Detect which cell encompasses the target text, then output its (X, Y) center coordinate. 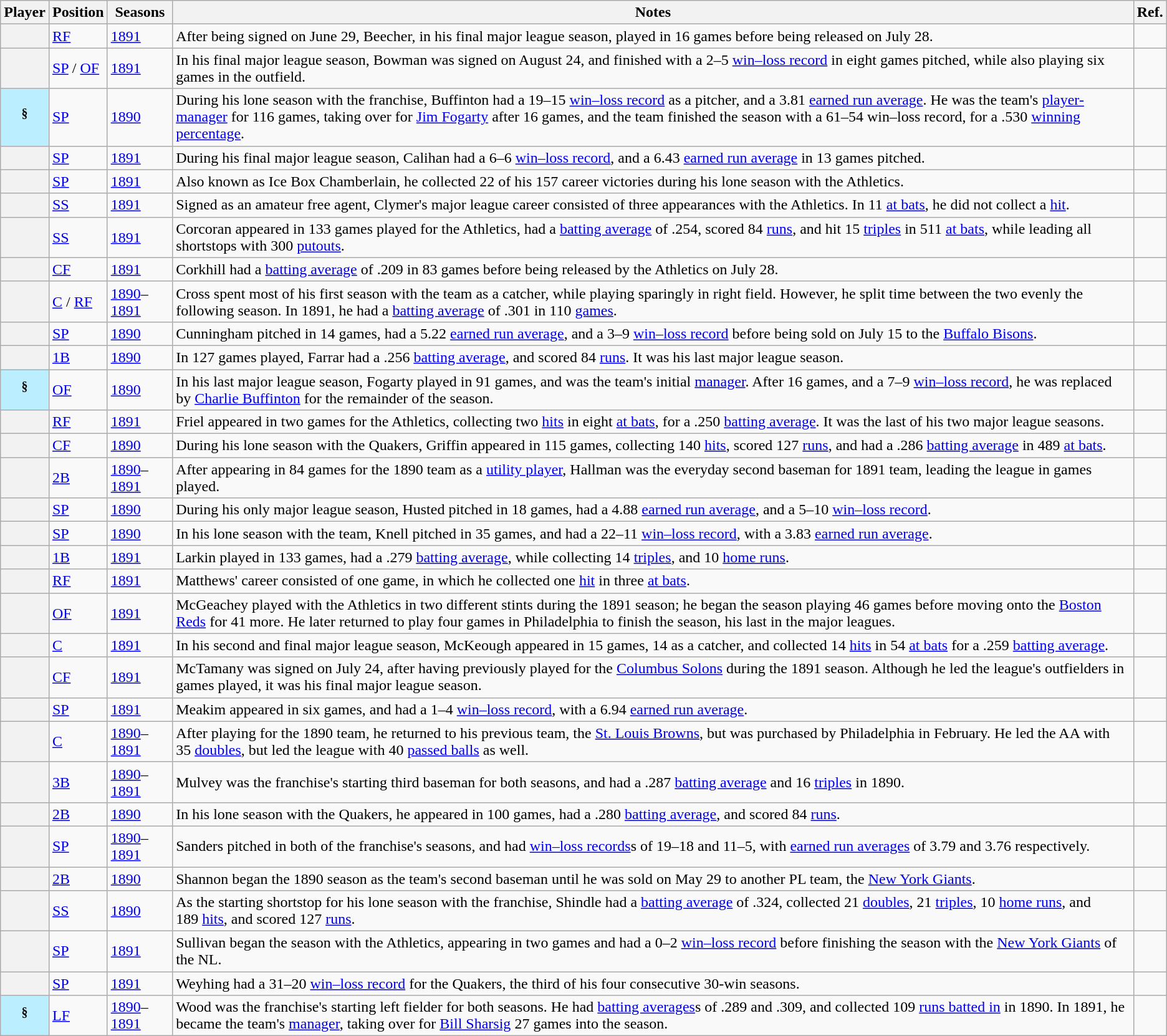
Ref. (1150, 12)
Seasons (140, 12)
Weyhing had a 31–20 win–loss record for the Quakers, the third of his four consecutive 30-win seasons. (653, 984)
After being signed on June 29, Beecher, in his final major league season, played in 16 games before being released on July 28. (653, 36)
C / RF (78, 302)
Matthews' career consisted of one game, in which he collected one hit in three at bats. (653, 581)
Shannon began the 1890 season as the team's second baseman until he was sold on May 29 to another PL team, the New York Giants. (653, 878)
SP / OF (78, 69)
During his final major league season, Calihan had a 6–6 win–loss record, and a 6.43 earned run average in 13 games pitched. (653, 158)
Also known as Ice Box Chamberlain, he collected 22 of his 157 career victories during his lone season with the Athletics. (653, 181)
Notes (653, 12)
During his only major league season, Husted pitched in 18 games, had a 4.88 earned run average, and a 5–10 win–loss record. (653, 510)
Larkin played in 133 games, had a .279 batting average, while collecting 14 triples, and 10 home runs. (653, 557)
In his lone season with the Quakers, he appeared in 100 games, had a .280 batting average, and scored 84 runs. (653, 814)
Cunningham pitched in 14 games, had a 5.22 earned run average, and a 3–9 win–loss record before being sold on July 15 to the Buffalo Bisons. (653, 333)
LF (78, 1016)
3B (78, 782)
Meakim appeared in six games, and had a 1–4 win–loss record, with a 6.94 earned run average. (653, 709)
In his lone season with the team, Knell pitched in 35 games, and had a 22–11 win–loss record, with a 3.83 earned run average. (653, 534)
Position (78, 12)
Player (25, 12)
In 127 games played, Farrar had a .256 batting average, and scored 84 runs. It was his last major league season. (653, 357)
Corkhill had a batting average of .209 in 83 games before being released by the Athletics on July 28. (653, 269)
Mulvey was the franchise's starting third baseman for both seasons, and had a .287 batting average and 16 triples in 1890. (653, 782)
